Return the (x, y) coordinate for the center point of the cell that contains the specified text.  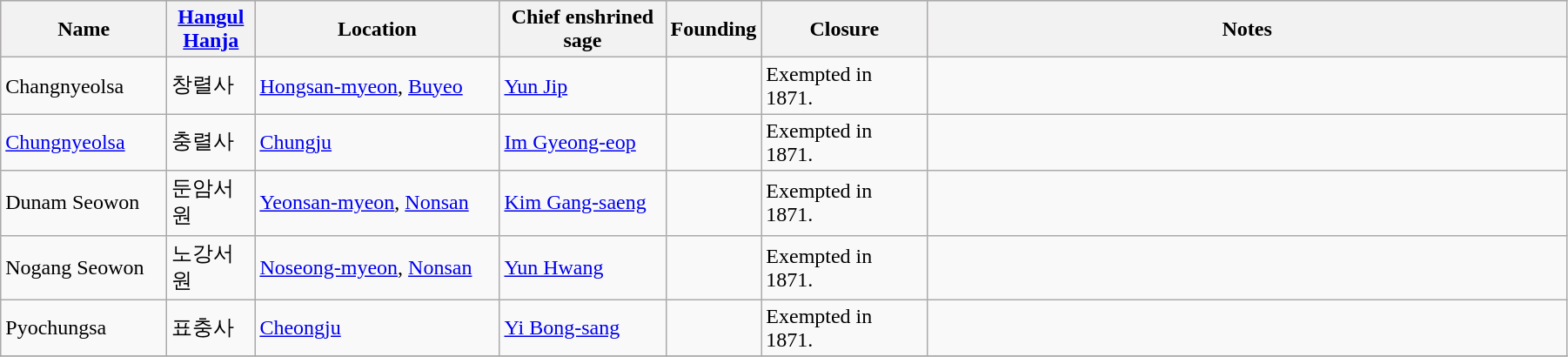
HangulHanja (211, 30)
Noseong-myeon, Nonsan (378, 267)
충렬사 (211, 143)
Cheongju (378, 327)
Notes (1248, 30)
Kim Gang-saeng (583, 203)
Im Gyeong-eop (583, 143)
노강서원 (211, 267)
Dunam Seowon (84, 203)
Yi Bong-sang (583, 327)
Chungju (378, 143)
Yun Hwang (583, 267)
둔암서원 (211, 203)
창렬사 (211, 85)
Closure (844, 30)
Nogang Seowon (84, 267)
Pyochungsa (84, 327)
Yeonsan-myeon, Nonsan (378, 203)
Name (84, 30)
Hongsan-myeon, Buyeo (378, 85)
Changnyeolsa (84, 85)
Chief enshrined sage (583, 30)
Founding (714, 30)
Chungnyeolsa (84, 143)
Location (378, 30)
표충사 (211, 327)
Yun Jip (583, 85)
